Determine the (X, Y) coordinate at the center of the cell enclosing the given text.  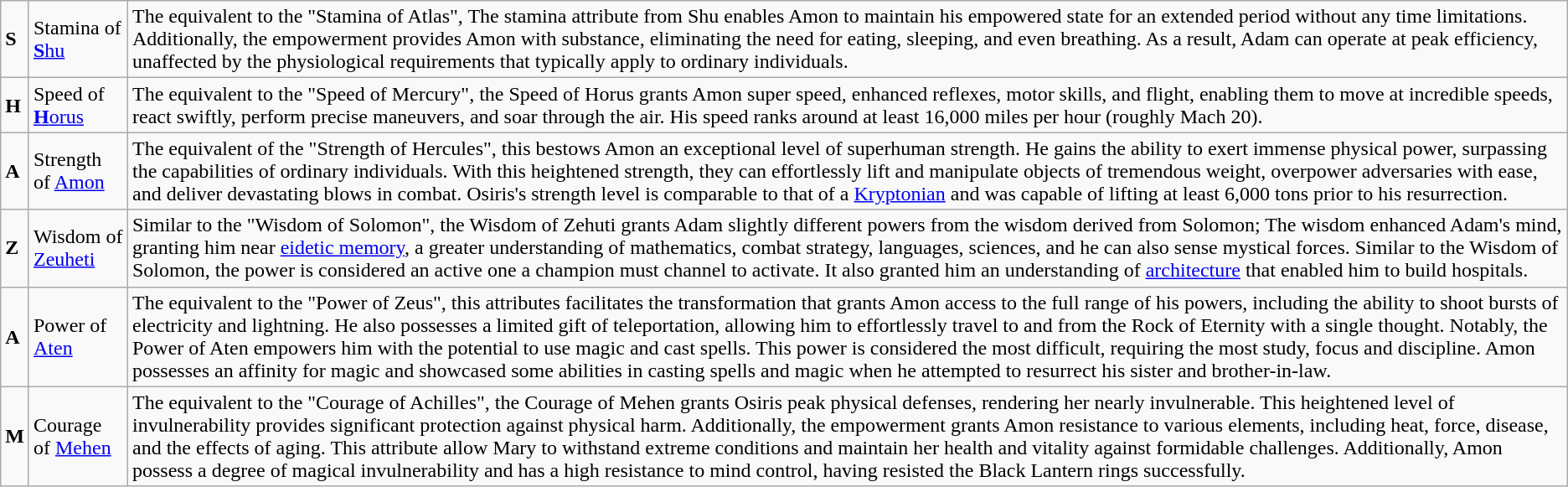
Z (15, 248)
S (15, 39)
Courage of Mehen (78, 436)
Speed of Horus (78, 106)
Stamina of Shu (78, 39)
M (15, 436)
H (15, 106)
Wisdom of Zeuheti (78, 248)
Power of Aten (78, 337)
Strength of Amon (78, 171)
